Capture the cell that displays the provided text and extract its (X, Y) central coordinate. 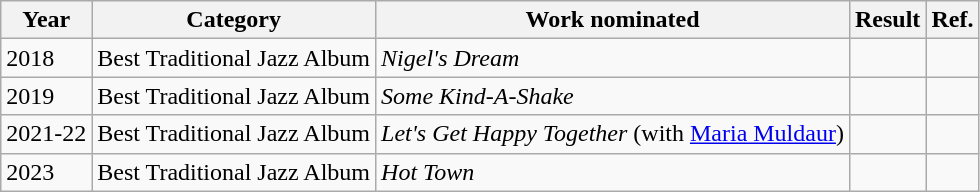
Work nominated (613, 20)
2018 (46, 58)
Ref. (952, 20)
Year (46, 20)
Nigel's Dream (613, 58)
2019 (46, 96)
Some Kind-A-Shake (613, 96)
Let's Get Happy Together (with Maria Muldaur) (613, 134)
Hot Town (613, 172)
2023 (46, 172)
Category (234, 20)
2021-22 (46, 134)
Result (887, 20)
